Provide the [x, y] coordinate of the cell's center where the given text is located.  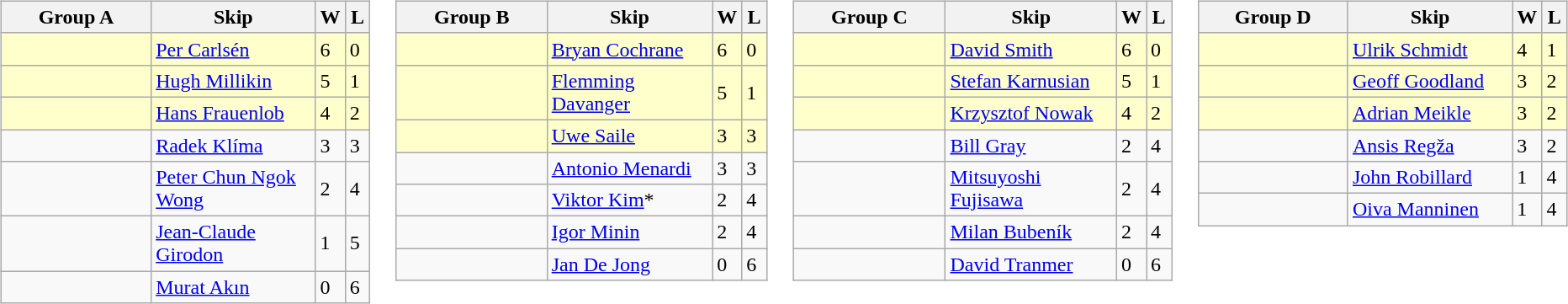
Murat Akın [234, 287]
Radek Klíma [234, 146]
Group B [471, 17]
John Robillard [1430, 178]
Ulrik Schmidt [1430, 49]
Geoff Goodland [1430, 81]
David Smith [1031, 49]
Group A [76, 17]
Milan Bubeník [1031, 232]
Hugh Millikin [234, 81]
Bryan Cochrane [629, 49]
Adrian Meikle [1430, 113]
Per Carlsén [234, 49]
Igor Minin [629, 232]
Krzysztof Nowak [1031, 113]
Bill Gray [1031, 146]
David Tranmer [1031, 264]
Jean-Claude Girodon [234, 244]
Ansis Regža [1430, 146]
Viktor Kim* [629, 200]
Peter Chun Ngok Wong [234, 189]
Group D [1273, 17]
Mitsuyoshi Fujisawa [1031, 189]
Antonio Menardi [629, 168]
Oiva Manninen [1430, 210]
Uwe Saile [629, 136]
Group C [870, 17]
Flemming Davanger [629, 93]
Stefan Karnusian [1031, 81]
Jan De Jong [629, 264]
Hans Frauenlob [234, 113]
